Find where the given text appears and provide that cell's center as [X, Y] coordinate. 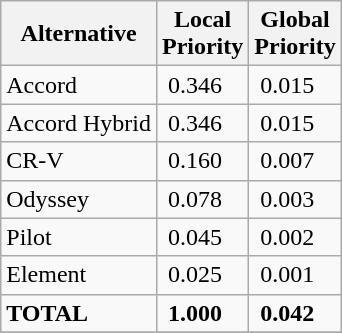
LocalPriority [202, 34]
1.000 [202, 313]
0.042 [295, 313]
Odyssey [79, 199]
0.045 [202, 237]
Accord Hybrid [79, 123]
Element [79, 275]
0.007 [295, 161]
0.160 [202, 161]
0.078 [202, 199]
GlobalPriority [295, 34]
Alternative [79, 34]
TOTAL [79, 313]
CR-V [79, 161]
Pilot [79, 237]
Accord [79, 85]
0.002 [295, 237]
0.001 [295, 275]
0.003 [295, 199]
0.025 [202, 275]
